Provide the (X, Y) coordinate of the cell's center where the given text is located.  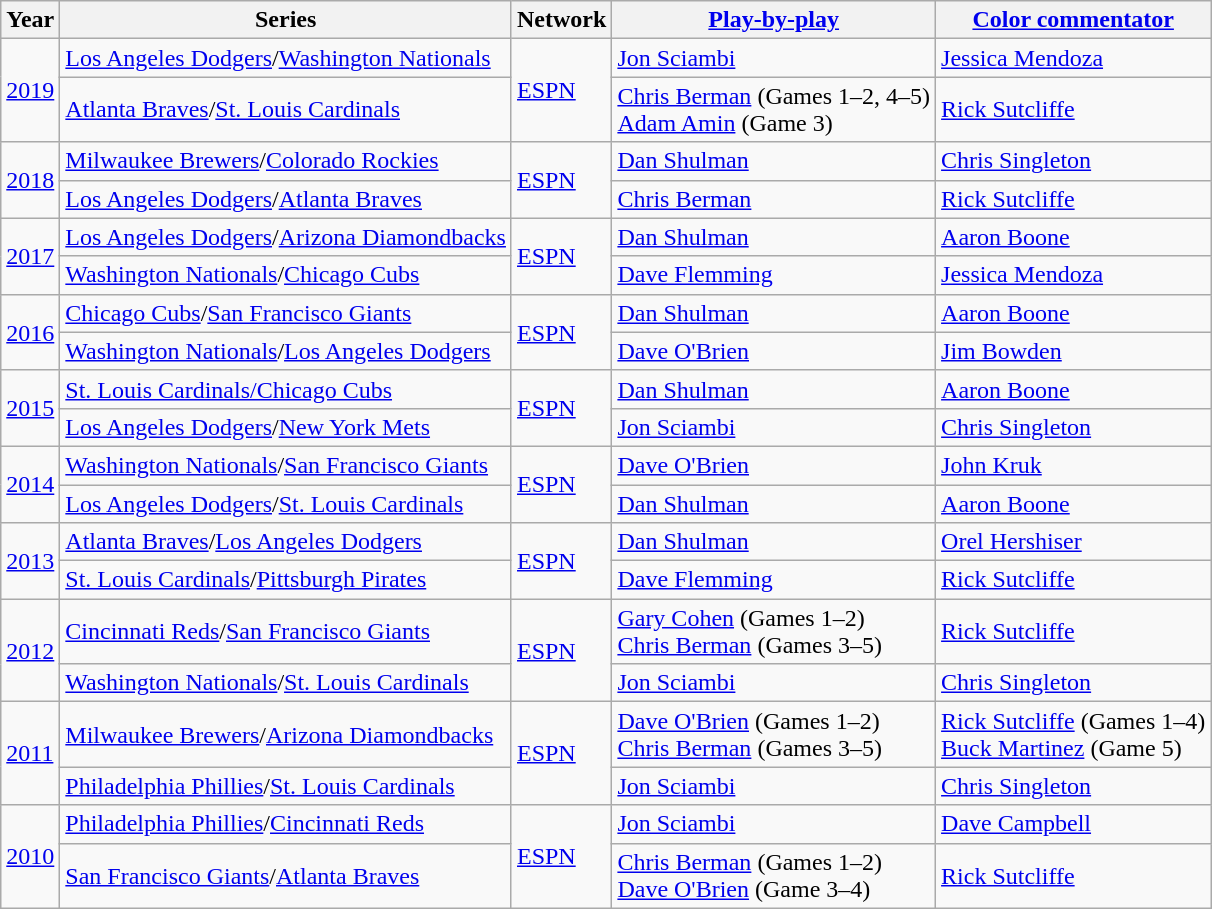
2018 (30, 180)
Washington Nationals/San Francisco Giants (286, 465)
Los Angeles Dodgers/Arizona Diamondbacks (286, 237)
Washington Nationals/Los Angeles Dodgers (286, 351)
Atlanta Braves/Los Angeles Dodgers (286, 542)
2013 (30, 561)
Rick Sutcliffe (Games 1–4)Buck Martinez (Game 5) (1074, 734)
Philadelphia Phillies/St. Louis Cardinals (286, 786)
Gary Cohen (Games 1–2)Chris Berman (Games 3–5) (774, 632)
Color commentator (1074, 20)
Los Angeles Dodgers/Atlanta Braves (286, 199)
Los Angeles Dodgers/New York Mets (286, 427)
Washington Nationals/St. Louis Cardinals (286, 683)
Jim Bowden (1074, 351)
Chris Berman (Games 1–2, 4–5)Adam Amin (Game 3) (774, 110)
Network (561, 20)
Philadelphia Phillies/Cincinnati Reds (286, 824)
Milwaukee Brewers/Colorado Rockies (286, 161)
St. Louis Cardinals/Pittsburgh Pirates (286, 580)
2012 (30, 650)
Play-by-play (774, 20)
Series (286, 20)
Dave O'Brien (Games 1–2)Chris Berman (Games 3–5) (774, 734)
Chris Berman (Games 1–2)Dave O'Brien (Game 3–4) (774, 876)
2015 (30, 408)
2019 (30, 90)
Atlanta Braves/St. Louis Cardinals (286, 110)
St. Louis Cardinals/Chicago Cubs (286, 389)
San Francisco Giants/Atlanta Braves (286, 876)
2016 (30, 332)
Los Angeles Dodgers/Washington Nationals (286, 58)
John Kruk (1074, 465)
2010 (30, 856)
2017 (30, 256)
Dave Campbell (1074, 824)
Cincinnati Reds/San Francisco Giants (286, 632)
Year (30, 20)
Los Angeles Dodgers/St. Louis Cardinals (286, 503)
Washington Nationals/Chicago Cubs (286, 275)
Milwaukee Brewers/Arizona Diamondbacks (286, 734)
Orel Hershiser (1074, 542)
2014 (30, 484)
Chicago Cubs/San Francisco Giants (286, 313)
Chris Berman (774, 199)
2011 (30, 754)
